Pinpoint the cell where the given text exists, returning its [X, Y] midpoint coordinate. 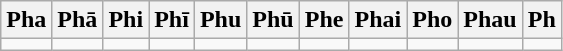
Phe [324, 20]
Pha [26, 20]
Pho [432, 20]
Phā [78, 20]
Ph [542, 20]
Phu [220, 20]
Phī [172, 20]
Phi [126, 20]
Phū [273, 20]
Phai [378, 20]
Phau [490, 20]
